Provide the (x, y) coordinate of the cell's center where the given text is located.  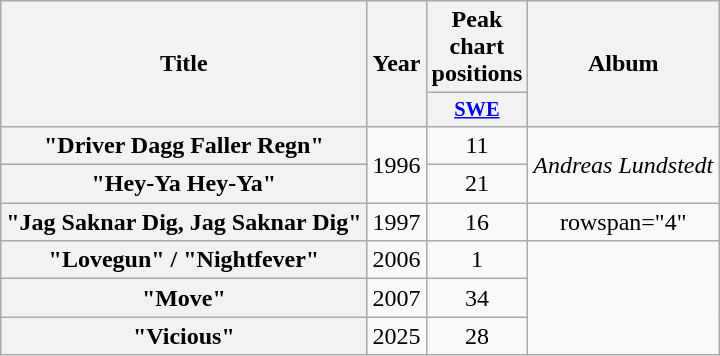
Year (396, 64)
Andreas Lundstedt (624, 164)
28 (477, 336)
"Hey-Ya Hey-Ya" (184, 184)
"Lovegun" / "Nightfever" (184, 260)
2025 (396, 336)
1997 (396, 222)
SWE (477, 110)
34 (477, 298)
1996 (396, 164)
Peak chart positions (477, 47)
16 (477, 222)
"Jag Saknar Dig, Jag Saknar Dig" (184, 222)
"Driver Dagg Faller Regn" (184, 145)
11 (477, 145)
Title (184, 64)
21 (477, 184)
rowspan="4" (624, 222)
"Move" (184, 298)
"Vicious" (184, 336)
1 (477, 260)
2007 (396, 298)
Album (624, 64)
2006 (396, 260)
